Detect which cell encompasses the target text, then output its [X, Y] center coordinate. 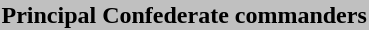
Principal Confederate commanders [184, 15]
